Identify which cell holds the provided text, then report its [x, y] central coordinate. 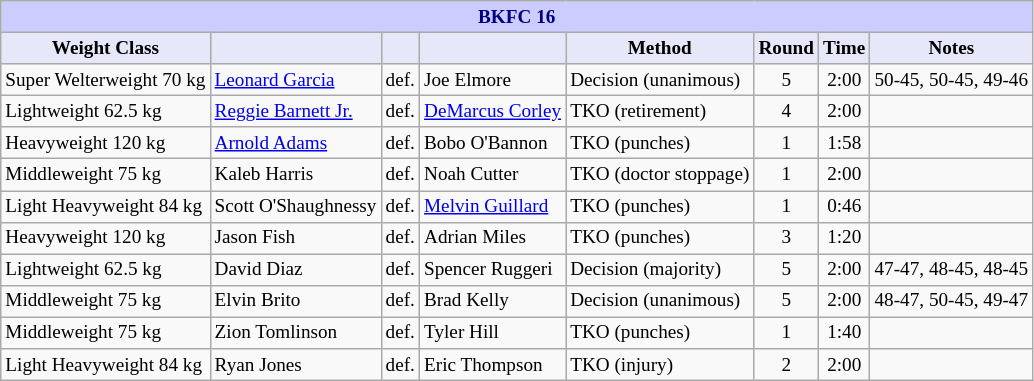
0:46 [844, 206]
Round [786, 48]
Reggie Barnett Jr. [296, 111]
Adrian Miles [492, 238]
1:58 [844, 143]
TKO (doctor stoppage) [660, 175]
Noah Cutter [492, 175]
TKO (retirement) [660, 111]
TKO (injury) [660, 365]
48-47, 50-45, 49-47 [952, 301]
Spencer Ruggeri [492, 270]
Bobo O'Bannon [492, 143]
Super Welterweight 70 kg [106, 80]
Jason Fish [296, 238]
Weight Class [106, 48]
47-47, 48-45, 48-45 [952, 270]
2 [786, 365]
Melvin Guillard [492, 206]
Leonard Garcia [296, 80]
Scott O'Shaughnessy [296, 206]
Time [844, 48]
Decision (majority) [660, 270]
1:40 [844, 333]
Notes [952, 48]
4 [786, 111]
Brad Kelly [492, 301]
Elvin Brito [296, 301]
3 [786, 238]
Method [660, 48]
David Diaz [296, 270]
Kaleb Harris [296, 175]
Eric Thompson [492, 365]
Tyler Hill [492, 333]
Ryan Jones [296, 365]
50-45, 50-45, 49-46 [952, 80]
DeMarcus Corley [492, 111]
Arnold Adams [296, 143]
Zion Tomlinson [296, 333]
1:20 [844, 238]
Joe Elmore [492, 80]
BKFC 16 [517, 17]
